From the cell containing the given text, extract its center point as (X, Y) coordinate. 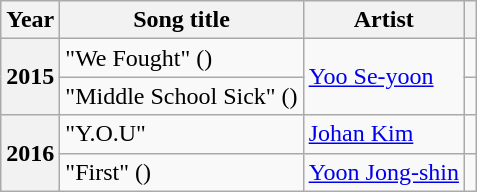
Year (30, 20)
"Middle School Sick" () (182, 96)
"We Fought" () (182, 58)
Yoo Se-yoon (384, 77)
"First" () (182, 172)
2015 (30, 77)
Artist (384, 20)
Johan Kim (384, 134)
Yoon Jong-shin (384, 172)
2016 (30, 153)
Song title (182, 20)
"Y.O.U" (182, 134)
